Provide the [x, y] coordinate of the cell's center where the given text is located.  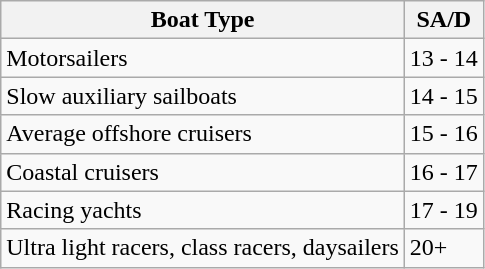
15 - 16 [444, 134]
16 - 17 [444, 172]
Racing yachts [203, 210]
Ultra light racers, class racers, daysailers [203, 248]
14 - 15 [444, 96]
Motorsailers [203, 58]
Slow auxiliary sailboats [203, 96]
13 - 14 [444, 58]
Average offshore cruisers [203, 134]
17 - 19 [444, 210]
Coastal cruisers [203, 172]
20+ [444, 248]
Boat Type [203, 20]
SA/D [444, 20]
